Return the [X, Y] coordinate for the center point of the cell that contains the specified text.  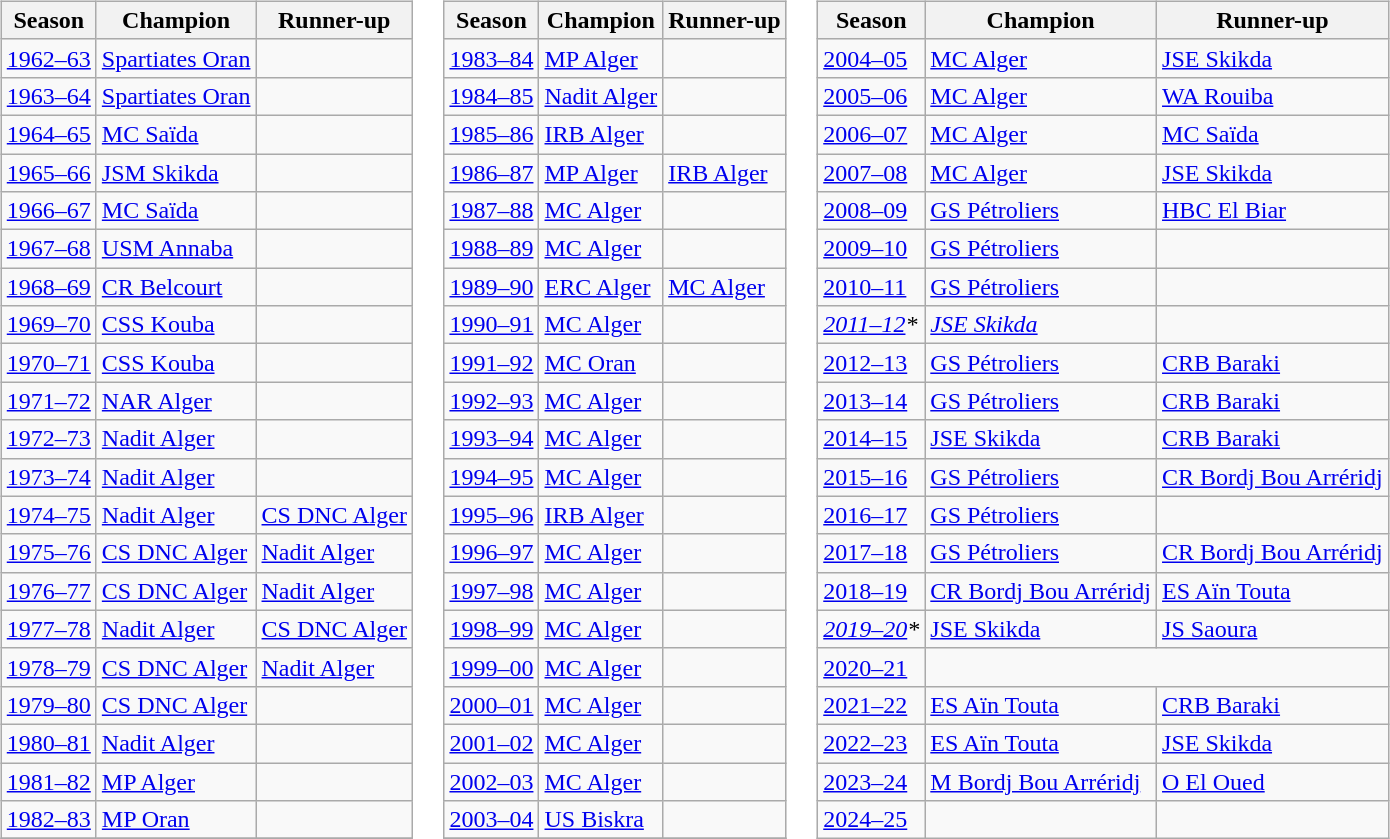
1966–67 [48, 211]
HBC El Biar [1273, 211]
JS Saoura [1273, 629]
1969–70 [48, 325]
1970–71 [48, 363]
2002–03 [492, 781]
2009–10 [872, 249]
2007–08 [872, 173]
1971–72 [48, 401]
2024–25 [872, 820]
2006–07 [872, 134]
M Bordj Bou Arréridj [1041, 781]
2010–11 [872, 287]
2013–14 [872, 401]
2015–16 [872, 477]
1962–63 [48, 58]
MC Oran [601, 363]
2004–05 [872, 58]
1993–94 [492, 439]
1965–66 [48, 173]
1963–64 [48, 96]
1987–88 [492, 211]
2023–24 [872, 781]
ERC Alger [601, 287]
1984–85 [492, 96]
2001–02 [492, 743]
1976–77 [48, 591]
WA Rouiba [1273, 96]
2020–21 [872, 667]
1980–81 [48, 743]
CR Belcourt [176, 287]
1990–91 [492, 325]
2018–19 [872, 591]
1986–87 [492, 173]
2021–22 [872, 705]
1979–80 [48, 705]
1997–98 [492, 591]
1977–78 [48, 629]
2019–20* [872, 629]
1991–92 [492, 363]
USM Annaba [176, 249]
1989–90 [492, 287]
1999–00 [492, 667]
MP Oran [176, 820]
1983–84 [492, 58]
NAR Alger [176, 401]
1974–75 [48, 515]
1981–82 [48, 781]
1973–74 [48, 477]
2008–09 [872, 211]
JSM Skikda [176, 173]
2016–17 [872, 515]
2003–04 [492, 820]
2017–18 [872, 553]
1985–86 [492, 134]
O El Oued [1273, 781]
1964–65 [48, 134]
2005–06 [872, 96]
2022–23 [872, 743]
1972–73 [48, 439]
1995–96 [492, 515]
1967–68 [48, 249]
1998–99 [492, 629]
1975–76 [48, 553]
2000–01 [492, 705]
1994–95 [492, 477]
2014–15 [872, 439]
1996–97 [492, 553]
2011–12* [872, 325]
1988–89 [492, 249]
1992–93 [492, 401]
1978–79 [48, 667]
2012–13 [872, 363]
US Biskra [601, 820]
1982–83 [48, 820]
1968–69 [48, 287]
